Provide the [X, Y] coordinate of the cell's center where the given text is located.  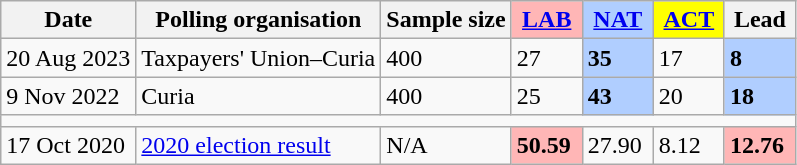
9 Nov 2022 [68, 96]
8.12 [688, 145]
20 [688, 96]
27 [546, 58]
ACT [688, 20]
Polling organisation [258, 20]
Lead [760, 20]
Sample size [446, 20]
LAB [546, 20]
Curia [258, 96]
25 [546, 96]
20 Aug 2023 [68, 58]
35 [618, 58]
Taxpayers' Union–Curia [258, 58]
27.90 [618, 145]
18 [760, 96]
8 [760, 58]
N/A [446, 145]
50.59 [546, 145]
NAT [618, 20]
43 [618, 96]
2020 election result [258, 145]
Date [68, 20]
12.76 [760, 145]
17 [688, 58]
17 Oct 2020 [68, 145]
